Search for the cell housing the specified text and yield its [X, Y] center coordinate. 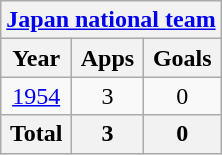
1954 [36, 96]
Year [36, 58]
Japan national team [111, 20]
Goals [182, 58]
Apps [108, 58]
Total [36, 134]
